Locate the cell with the specified text and output its [X, Y] center coordinate. 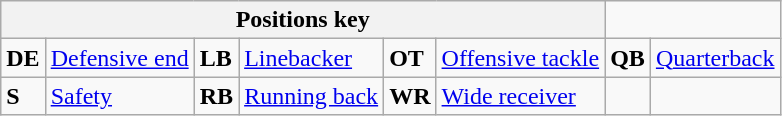
WR [410, 96]
DE [23, 58]
OT [410, 58]
S [23, 96]
QB [628, 58]
RB [216, 96]
Positions key [303, 20]
Offensive tackle [520, 58]
Linebacker [312, 58]
Safety [120, 96]
Wide receiver [520, 96]
Quarterback [715, 58]
Running back [312, 96]
LB [216, 58]
Defensive end [120, 58]
